For the text-containing cell, return its midpoint in [X, Y] coordinate format. 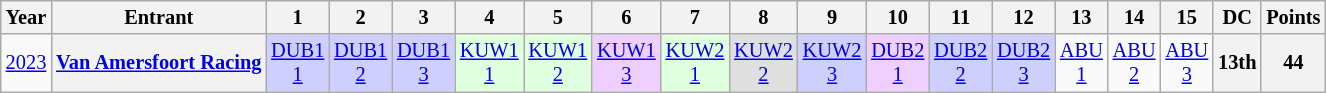
8 [764, 17]
12 [1024, 17]
4 [490, 17]
Points [1293, 17]
KUW11 [490, 63]
5 [558, 17]
DC [1237, 17]
KUW23 [832, 63]
7 [696, 17]
9 [832, 17]
ABU1 [1082, 63]
Entrant [158, 17]
44 [1293, 63]
DUB12 [360, 63]
Van Amersfoort Racing [158, 63]
KUW12 [558, 63]
10 [898, 17]
2 [360, 17]
Year [26, 17]
KUW21 [696, 63]
11 [960, 17]
KUW22 [764, 63]
DUB21 [898, 63]
1 [298, 17]
15 [1186, 17]
DUB11 [298, 63]
ABU3 [1186, 63]
KUW13 [626, 63]
DUB13 [424, 63]
13th [1237, 63]
DUB22 [960, 63]
2023 [26, 63]
13 [1082, 17]
14 [1134, 17]
ABU2 [1134, 63]
3 [424, 17]
6 [626, 17]
DUB23 [1024, 63]
